Return the (X, Y) coordinate for the center point of the cell that contains the specified text.  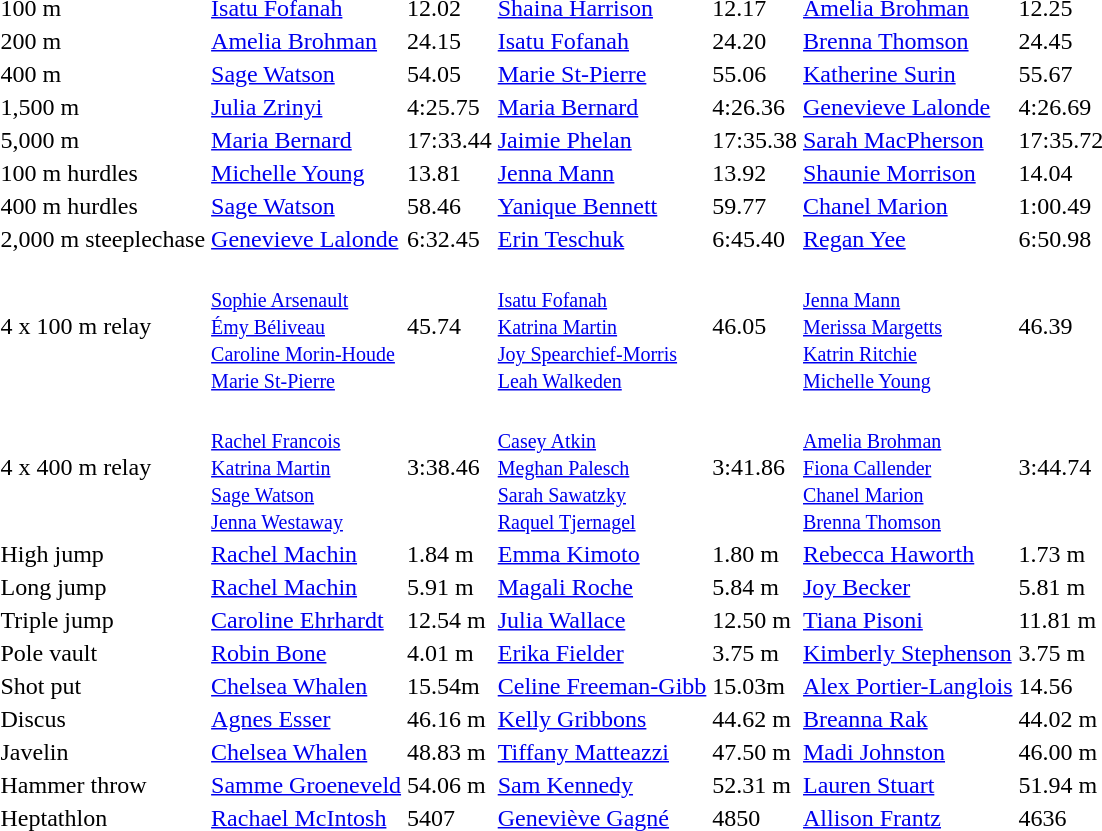
17:35.38 (755, 140)
Emma Kimoto (602, 554)
59.77 (755, 206)
Amelia Brohman (306, 41)
Caroline Ehrhardt (306, 620)
1.80 m (755, 554)
Erika Fielder (602, 653)
Tiffany Matteazzi (602, 752)
24.15 (450, 41)
3:41.86 (755, 467)
5.84 m (755, 587)
Marie St-Pierre (602, 74)
46.16 m (450, 719)
12.50 m (755, 620)
Chanel Marion (908, 206)
1.84 m (450, 554)
Jenna Mann (602, 173)
54.06 m (450, 785)
13.81 (450, 173)
Isatu FofanahKatrina MartinJoy Spearchief-MorrisLeah Walkeden (602, 326)
Julia Wallace (602, 620)
Jenna MannMerissa MargettsKatrin RitchieMichelle Young (908, 326)
Erin Teschuk (602, 239)
15.54m (450, 686)
Regan Yee (908, 239)
45.74 (450, 326)
Breanna Rak (908, 719)
Samme Groeneveld (306, 785)
Katherine Surin (908, 74)
Isatu Fofanah (602, 41)
55.06 (755, 74)
Shaunie Morrison (908, 173)
Casey AtkinMeghan PaleschSarah SawatzkyRaquel Tjernagel (602, 467)
Rebecca Haworth (908, 554)
Robin Bone (306, 653)
54.05 (450, 74)
4:26.36 (755, 107)
Madi Johnston (908, 752)
Rachel FrancoisKatrina MartinSage WatsonJenna Westaway (306, 467)
Celine Freeman-Gibb (602, 686)
17:33.44 (450, 140)
5.91 m (450, 587)
47.50 m (755, 752)
Amelia BrohmanFiona CallenderChanel MarionBrenna Thomson (908, 467)
44.62 m (755, 719)
Joy Becker (908, 587)
Agnes Esser (306, 719)
Sam Kennedy (602, 785)
Yanique Bennett (602, 206)
46.05 (755, 326)
Lauren Stuart (908, 785)
6:45.40 (755, 239)
Tiana Pisoni (908, 620)
Kimberly Stephenson (908, 653)
Jaimie Phelan (602, 140)
Kelly Gribbons (602, 719)
58.46 (450, 206)
Michelle Young (306, 173)
15.03m (755, 686)
Magali Roche (602, 587)
3.75 m (755, 653)
24.20 (755, 41)
52.31 m (755, 785)
Sophie ArsenaultÉmy BéliveauCaroline Morin-HoudeMarie St-Pierre (306, 326)
Sarah MacPherson (908, 140)
Alex Portier-Langlois (908, 686)
48.83 m (450, 752)
Brenna Thomson (908, 41)
4:25.75 (450, 107)
3:38.46 (450, 467)
13.92 (755, 173)
6:32.45 (450, 239)
4.01 m (450, 653)
12.54 m (450, 620)
Julia Zrinyi (306, 107)
